Locate the cell with the specified text and output its [x, y] center coordinate. 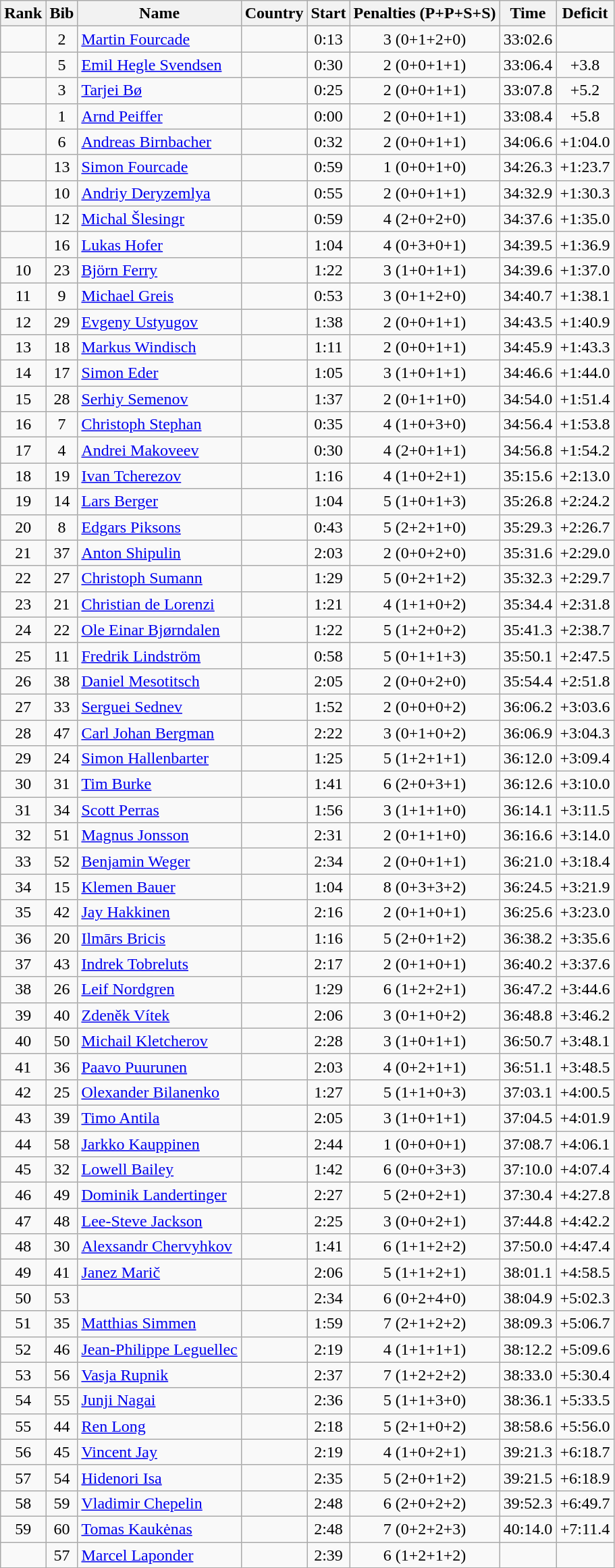
+2:29.7 [585, 578]
37:08.7 [528, 1144]
38:36.1 [528, 1401]
Alexsandr Chervyhkov [159, 1247]
Paavo Puurunen [159, 1066]
Björn Ferry [159, 270]
+2:38.7 [585, 630]
+3:23.0 [585, 913]
Simon Hallenbarter [159, 759]
+2:24.2 [585, 502]
36:14.1 [528, 810]
6 (2+0+2+2) [425, 1503]
6 (1+2+2+1) [425, 990]
34:39.6 [528, 270]
5 (1+1+0+3) [425, 1092]
Start [328, 13]
2:44 [328, 1144]
+3:14.0 [585, 836]
+1:53.8 [585, 425]
8 (0+3+3+2) [425, 887]
+2:13.0 [585, 476]
7 (2+1+2+2) [425, 1324]
Jarkko Kauppinen [159, 1144]
38:58.6 [528, 1426]
60 [62, 1529]
Edgars Piksons [159, 527]
Markus Windisch [159, 348]
35:29.3 [528, 527]
5 (2+2+1+0) [425, 527]
4 (2+0+1+1) [425, 450]
+6:49.7 [585, 1503]
Vladimir Chepelin [159, 1503]
Indrek Tobreluts [159, 964]
35:50.1 [528, 655]
+2:26.7 [585, 527]
Simon Eder [159, 373]
+1:37.0 [585, 270]
Tim Burke [159, 784]
2:25 [328, 1221]
Scott Perras [159, 810]
5 (2+0+2+1) [425, 1195]
34:40.7 [528, 296]
+4:07.4 [585, 1170]
+1:30.3 [585, 193]
Bib [62, 13]
Hidenori Isa [159, 1478]
+3:11.5 [585, 810]
+4:06.1 [585, 1144]
38:01.1 [528, 1272]
0:58 [328, 655]
+1:35.0 [585, 219]
Olexander Bilanenko [159, 1092]
2:31 [328, 836]
Lowell Bailey [159, 1170]
1 [62, 116]
36:21.0 [528, 861]
4 (0+2+1+1) [425, 1066]
36:16.6 [528, 836]
37:50.0 [528, 1247]
Marcel Laponder [159, 1555]
1:42 [328, 1170]
+5:02.3 [585, 1298]
2:28 [328, 1041]
Tomas Kaukėnas [159, 1529]
34:45.9 [528, 348]
6 (1+1+2+2) [425, 1247]
35:32.3 [528, 578]
Magnus Jonsson [159, 836]
+6:18.9 [585, 1478]
Deficit [585, 13]
38:09.3 [528, 1324]
+3:35.6 [585, 938]
36:06.9 [528, 732]
0:32 [328, 142]
4 (2+0+2+0) [425, 219]
34:56.4 [528, 425]
7 (0+2+2+3) [425, 1529]
1:21 [328, 604]
Penalties (P+P+S+S) [425, 13]
+1:54.2 [585, 450]
1 (0+0+0+1) [425, 1144]
1:38 [328, 322]
5 (1+2+1+1) [425, 759]
+2:51.8 [585, 681]
36:47.2 [528, 990]
Anton Shipulin [159, 553]
Name [159, 13]
+4:47.4 [585, 1247]
Rank [23, 13]
1:25 [328, 759]
34:43.5 [528, 322]
36:51.1 [528, 1066]
Lars Berger [159, 502]
1:56 [328, 810]
+5:06.7 [585, 1324]
33:07.8 [528, 90]
5 [62, 65]
6 (0+2+4+0) [425, 1298]
1:59 [328, 1324]
1 (0+0+1+0) [425, 167]
36:48.8 [528, 1015]
34:37.6 [528, 219]
+3:10.0 [585, 784]
2:18 [328, 1426]
38:04.9 [528, 1298]
+4:42.2 [585, 1221]
+4:58.5 [585, 1272]
Benjamin Weger [159, 861]
0:43 [328, 527]
1:11 [328, 348]
+3:46.2 [585, 1015]
5 (2+1+0+2) [425, 1426]
8 [62, 527]
37:10.0 [528, 1170]
+5:09.6 [585, 1349]
+1:36.9 [585, 244]
35:34.4 [528, 604]
3 [62, 90]
Fredrik Lindström [159, 655]
Dominik Landertinger [159, 1195]
40:14.0 [528, 1529]
Junji Nagai [159, 1401]
2:39 [328, 1555]
0:00 [328, 116]
38:33.0 [528, 1375]
Andriy Deryzemlya [159, 193]
2:27 [328, 1195]
Andreas Birnbacher [159, 142]
Michael Greis [159, 296]
+4:27.8 [585, 1195]
0:53 [328, 296]
9 [62, 296]
39:21.5 [528, 1478]
+3:21.9 [585, 887]
Ole Einar Bjørndalen [159, 630]
2:36 [328, 1401]
2:37 [328, 1375]
2:22 [328, 732]
35:41.3 [528, 630]
Jay Hakkinen [159, 913]
34:32.9 [528, 193]
1:05 [328, 373]
+3:04.3 [585, 732]
Timo Antila [159, 1118]
+2:29.0 [585, 553]
35:15.6 [528, 476]
38:12.2 [528, 1349]
37:04.5 [528, 1118]
+5.8 [585, 116]
37:44.8 [528, 1221]
+2:47.5 [585, 655]
Time [528, 13]
Christoph Sumann [159, 578]
0:55 [328, 193]
Ivan Tcherezov [159, 476]
Michail Kletcherov [159, 1041]
2 (0+0+0+2) [425, 707]
35:26.8 [528, 502]
36:40.2 [528, 964]
+1:51.4 [585, 399]
36:06.2 [528, 707]
Emil Hegle Svendsen [159, 65]
+7:11.4 [585, 1529]
0:13 [328, 39]
34:26.3 [528, 167]
Country [274, 13]
Leif Nordgren [159, 990]
4 (1+0+3+0) [425, 425]
+5:56.0 [585, 1426]
35:31.6 [528, 553]
4 [62, 450]
+3.8 [585, 65]
+4:01.9 [585, 1118]
Evgeny Ustyugov [159, 322]
+3:48.1 [585, 1041]
1:52 [328, 707]
34:54.0 [528, 399]
Matthias Simmen [159, 1324]
+3:48.5 [585, 1066]
+3:44.6 [585, 990]
+5.2 [585, 90]
2 [62, 39]
34:06.6 [528, 142]
5 (1+2+0+2) [425, 630]
Serhiy Semenov [159, 399]
34:39.5 [528, 244]
0:35 [328, 425]
37:30.4 [528, 1195]
+2:31.8 [585, 604]
7 [62, 425]
Ren Long [159, 1426]
Martin Fourcade [159, 39]
Lee-Steve Jackson [159, 1221]
Ilmārs Bricis [159, 938]
Tarjei Bø [159, 90]
Carl Johan Bergman [159, 732]
+1:44.0 [585, 373]
39:52.3 [528, 1503]
Serguei Sednev [159, 707]
6 (1+2+1+2) [425, 1555]
Michal Šlesingr [159, 219]
Zdeněk Vítek [159, 1015]
+3:03.6 [585, 707]
5 (0+2+1+2) [425, 578]
+1:40.9 [585, 322]
2:17 [328, 964]
+1:04.0 [585, 142]
+5:30.4 [585, 1375]
36:25.6 [528, 913]
33:02.6 [528, 39]
4 (1+1+0+2) [425, 604]
2:35 [328, 1478]
+5:33.5 [585, 1401]
7 (1+2+2+2) [425, 1375]
+3:18.4 [585, 861]
5 (0+1+1+3) [425, 655]
6 (0+0+3+3) [425, 1170]
0:25 [328, 90]
+3:09.4 [585, 759]
Vasja Rupnik [159, 1375]
4 (0+3+0+1) [425, 244]
5 (1+0+1+3) [425, 502]
6 [62, 142]
33:06.4 [528, 65]
+6:18.7 [585, 1452]
2:16 [328, 913]
35:54.4 [528, 681]
3 (0+0+2+1) [425, 1221]
36:50.7 [528, 1041]
Christoph Stephan [159, 425]
Simon Fourcade [159, 167]
6 (2+0+3+1) [425, 784]
Vincent Jay [159, 1452]
+1:23.7 [585, 167]
1:27 [328, 1092]
+3:37.6 [585, 964]
Janez Marič [159, 1272]
1:37 [328, 399]
Andrei Makoveev [159, 450]
Lukas Hofer [159, 244]
34:46.6 [528, 373]
39:21.3 [528, 1452]
36:38.2 [528, 938]
Daniel Mesotitsch [159, 681]
Klemen Bauer [159, 887]
+4:00.5 [585, 1092]
+1:43.3 [585, 348]
Christian de Lorenzi [159, 604]
4 (1+1+1+1) [425, 1349]
37:03.1 [528, 1092]
Arnd Peiffer [159, 116]
5 (1+1+2+1) [425, 1272]
34:56.8 [528, 450]
Jean-Philippe Leguellec [159, 1349]
+1:38.1 [585, 296]
36:24.5 [528, 887]
3 (1+1+1+0) [425, 810]
33:08.4 [528, 116]
36:12.6 [528, 784]
5 (1+1+3+0) [425, 1401]
36:12.0 [528, 759]
